Determine the (x, y) coordinate at the center of the cell enclosing the given text.  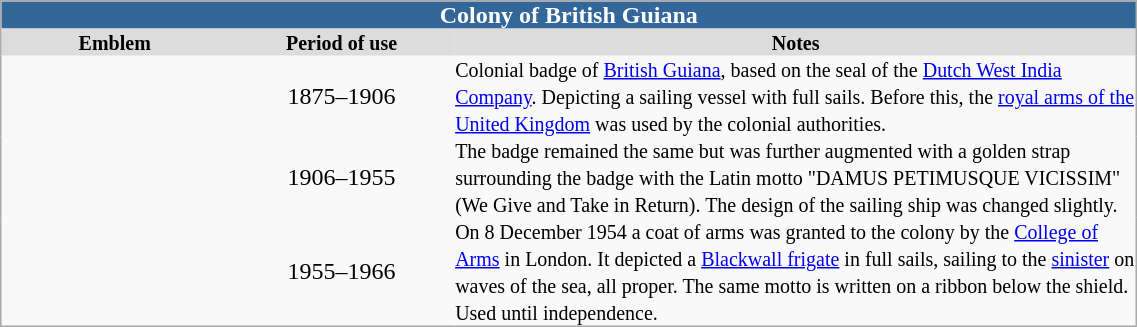
Colony of British Guiana (569, 15)
Emblem (114, 42)
Period of use (342, 42)
1875–1906 (342, 96)
1955–1966 (342, 272)
1906–1955 (342, 176)
Notes (796, 42)
